Pinpoint the cell where the given text exists, returning its (x, y) midpoint coordinate. 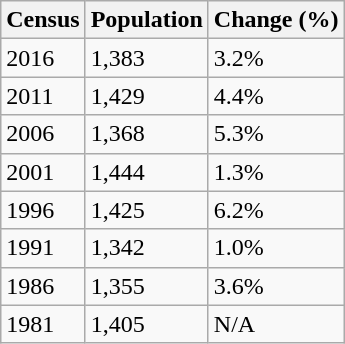
2001 (43, 172)
1,342 (146, 248)
3.6% (276, 286)
1,429 (146, 96)
1,444 (146, 172)
2016 (43, 58)
1.3% (276, 172)
1986 (43, 286)
1,383 (146, 58)
3.2% (276, 58)
2006 (43, 134)
5.3% (276, 134)
2011 (43, 96)
N/A (276, 324)
1991 (43, 248)
1996 (43, 210)
4.4% (276, 96)
1,405 (146, 324)
1.0% (276, 248)
Population (146, 20)
Change (%) (276, 20)
6.2% (276, 210)
1,368 (146, 134)
1981 (43, 324)
Census (43, 20)
1,425 (146, 210)
1,355 (146, 286)
